For the text-containing cell, return its midpoint in [X, Y] coordinate format. 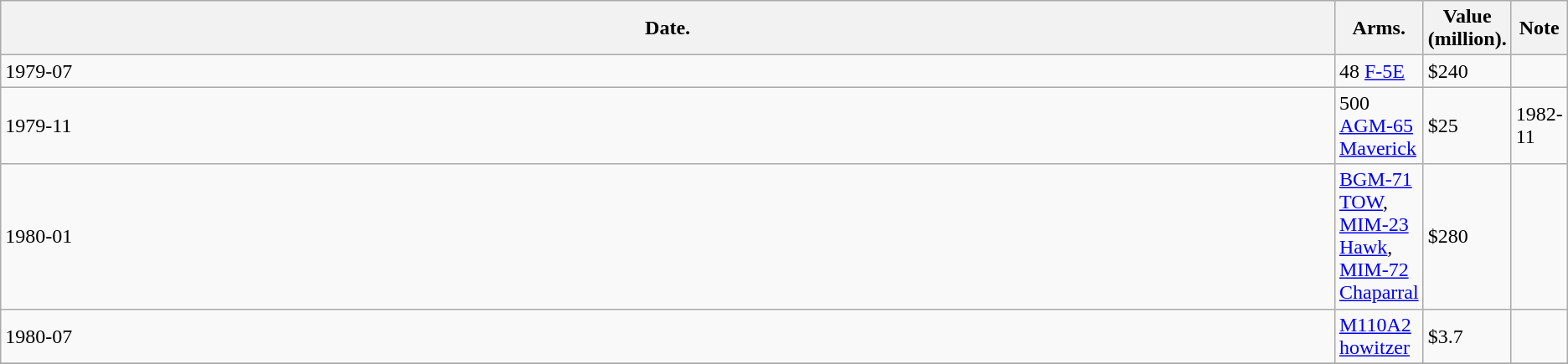
Date. [668, 28]
M110A2 howitzer [1379, 336]
Arms. [1379, 28]
$280 [1467, 236]
$240 [1467, 71]
BGM-71 TOW, MIM-23 Hawk, MIM-72 Chaparral [1379, 236]
1982-11 [1540, 126]
$3.7 [1467, 336]
1979-07 [668, 71]
500 AGM-65 Maverick [1379, 126]
1980-07 [668, 336]
Value (million). [1467, 28]
1979-11 [668, 126]
$25 [1467, 126]
1980-01 [668, 236]
Note [1540, 28]
48 F-5E [1379, 71]
